Find where the given text appears and provide that cell's center as [x, y] coordinate. 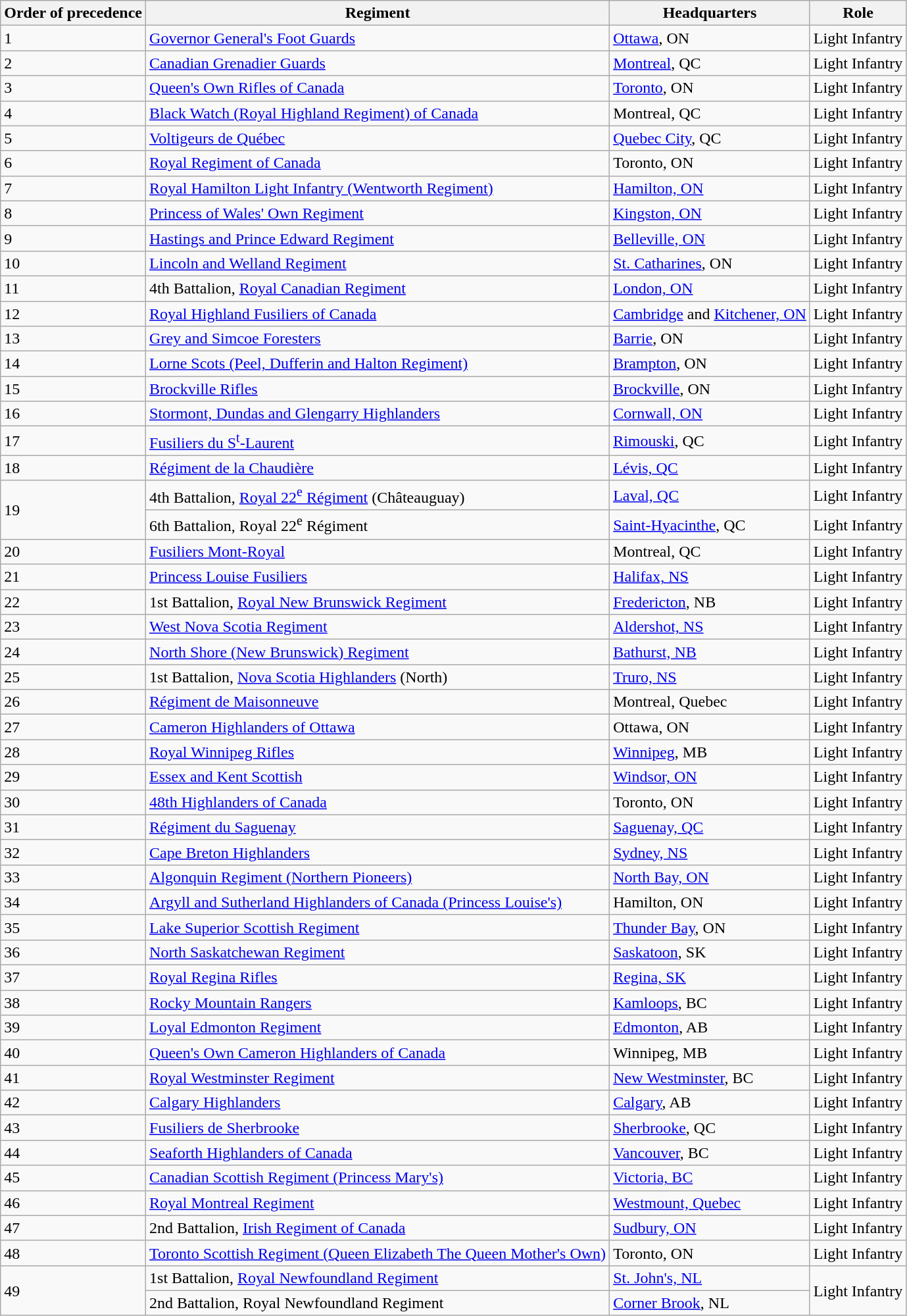
Truro, NS [710, 677]
Governor General's Foot Guards [378, 38]
48th Highlanders of Canada [378, 802]
12 [74, 314]
Regina, SK [710, 978]
Régiment de Maisonneuve [378, 702]
Rimouski, QC [710, 441]
45 [74, 1178]
1st Battalion, Royal New Brunswick Regiment [378, 602]
47 [74, 1228]
Sydney, NS [710, 852]
Headquarters [710, 13]
Seaforth Highlanders of Canada [378, 1153]
21 [74, 577]
25 [74, 677]
Argyll and Sutherland Highlanders of Canada (Princess Louise's) [378, 902]
Princess Louise Fusiliers [378, 577]
Brampton, ON [710, 364]
Edmonton, AB [710, 1028]
27 [74, 727]
38 [74, 1003]
2 [74, 63]
Kingston, ON [710, 213]
Black Watch (Royal Highland Regiment) of Canada [378, 113]
Toronto Scottish Regiment (Queen Elizabeth The Queen Mother's Own) [378, 1253]
Queen's Own Rifles of Canada [378, 88]
Order of precedence [74, 13]
Role [858, 13]
Canadian Scottish Regiment (Princess Mary's) [378, 1178]
1st Battalion, Nova Scotia Highlanders (North) [378, 677]
Cambridge and Kitchener, ON [710, 314]
Régiment du Saguenay [378, 827]
Regiment [378, 13]
Rocky Mountain Rangers [378, 1003]
Westmount, Quebec [710, 1203]
Royal Montreal Regiment [378, 1203]
14 [74, 364]
Cornwall, ON [710, 414]
Calgary Highlanders [378, 1103]
40 [74, 1053]
13 [74, 339]
Canadian Grenadier Guards [378, 63]
Calgary, AB [710, 1103]
Lake Superior Scottish Regiment [378, 927]
Royal Winnipeg Rifles [378, 752]
New Westminster, BC [710, 1078]
Fusiliers du St-Laurent [378, 441]
Bathurst, NB [710, 652]
Régiment de la Chaudière [378, 468]
Lorne Scots (Peel, Dufferin and Halton Regiment) [378, 364]
Thunder Bay, ON [710, 927]
Lévis, QC [710, 468]
St. John's, NL [710, 1278]
Corner Brook, NL [710, 1303]
3 [74, 88]
10 [74, 263]
34 [74, 902]
16 [74, 414]
Aldershot, NS [710, 627]
Belleville, ON [710, 238]
Queen's Own Cameron Highlanders of Canada [378, 1053]
North Bay, ON [710, 877]
Lincoln and Welland Regiment [378, 263]
36 [74, 953]
19 [74, 509]
Royal Regina Rifles [378, 978]
11 [74, 288]
49 [74, 1290]
18 [74, 468]
Saint-Hyacinthe, QC [710, 525]
Kamloops, BC [710, 1003]
23 [74, 627]
Sudbury, ON [710, 1228]
35 [74, 927]
41 [74, 1078]
2nd Battalion, Royal Newfoundland Regiment [378, 1303]
22 [74, 602]
Fusiliers de Sherbrooke [378, 1128]
46 [74, 1203]
Vancouver, BC [710, 1153]
Princess of Wales' Own Regiment [378, 213]
15 [74, 389]
Royal Regiment of Canada [378, 163]
Hastings and Prince Edward Regiment [378, 238]
St. Catharines, ON [710, 263]
Voltigeurs de Québec [378, 138]
39 [74, 1028]
Halifax, NS [710, 577]
17 [74, 441]
37 [74, 978]
Victoria, BC [710, 1178]
Saskatoon, SK [710, 953]
Brockville, ON [710, 389]
20 [74, 552]
30 [74, 802]
Loyal Edmonton Regiment [378, 1028]
Fusiliers Mont-Royal [378, 552]
29 [74, 777]
33 [74, 877]
Brockville Rifles [378, 389]
31 [74, 827]
48 [74, 1253]
2nd Battalion, Irish Regiment of Canada [378, 1228]
43 [74, 1128]
32 [74, 852]
Quebec City, QC [710, 138]
4th Battalion, Royal 22e Régiment (Châteauguay) [378, 495]
Royal Highland Fusiliers of Canada [378, 314]
Royal Westminster Regiment [378, 1078]
Saguenay, QC [710, 827]
Sherbrooke, QC [710, 1128]
Essex and Kent Scottish [378, 777]
London, ON [710, 288]
4 [74, 113]
5 [74, 138]
44 [74, 1153]
Grey and Simcoe Foresters [378, 339]
Cameron Highlanders of Ottawa [378, 727]
6th Battalion, Royal 22e Régiment [378, 525]
4th Battalion, Royal Canadian Regiment [378, 288]
28 [74, 752]
1 [74, 38]
24 [74, 652]
Montreal, Quebec [710, 702]
Royal Hamilton Light Infantry (Wentworth Regiment) [378, 188]
26 [74, 702]
Windsor, ON [710, 777]
Fredericton, NB [710, 602]
Algonquin Regiment (Northern Pioneers) [378, 877]
North Shore (New Brunswick) Regiment [378, 652]
1st Battalion, Royal Newfoundland Regiment [378, 1278]
Laval, QC [710, 495]
Stormont, Dundas and Glengarry Highlanders [378, 414]
42 [74, 1103]
7 [74, 188]
6 [74, 163]
North Saskatchewan Regiment [378, 953]
8 [74, 213]
9 [74, 238]
Cape Breton Highlanders [378, 852]
Barrie, ON [710, 339]
West Nova Scotia Regiment [378, 627]
